Return (x, y) of the center of cell containing provided text 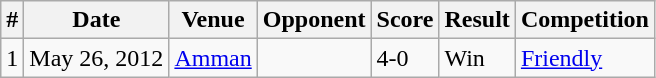
1 (12, 58)
Score (405, 20)
Friendly (584, 58)
Amman (213, 58)
Win (477, 58)
May 26, 2012 (96, 58)
Date (96, 20)
# (12, 20)
Result (477, 20)
4-0 (405, 58)
Venue (213, 20)
Competition (584, 20)
Opponent (314, 20)
